Determine the [X, Y] coordinate at the center of the cell enclosing the given text.  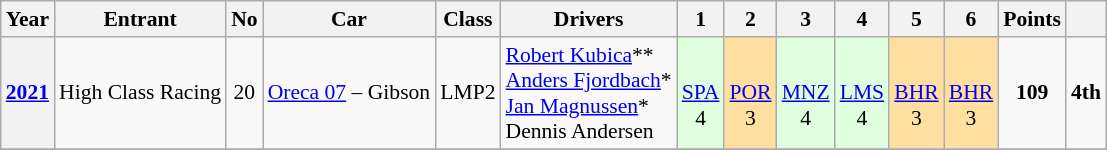
Robert Kubica** Anders Fjordbach* Jan Magnussen* Dennis Andersen [589, 93]
1 [701, 19]
3 [806, 19]
4 [862, 19]
4th [1086, 93]
SPA4 [701, 93]
Entrant [140, 19]
20 [244, 93]
LMS4 [862, 93]
POR3 [750, 93]
Class [468, 19]
LMP2 [468, 93]
Points [1032, 19]
109 [1032, 93]
2021 [28, 93]
MNZ4 [806, 93]
High Class Racing [140, 93]
5 [916, 19]
Year [28, 19]
Drivers [589, 19]
Oreca 07 – Gibson [350, 93]
6 [972, 19]
Car [350, 19]
2 [750, 19]
No [244, 19]
